Detect which cell encompasses the target text, then output its (X, Y) center coordinate. 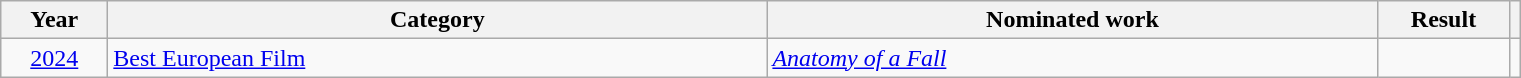
Result (1444, 20)
Nominated work (1072, 20)
Category (438, 20)
Year (54, 20)
Anatomy of a Fall (1072, 58)
Best European Film (438, 58)
2024 (54, 58)
